Return the [x, y] coordinate for the center point of the cell that contains the specified text.  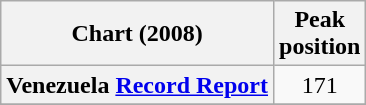
Chart (2008) [138, 34]
Venezuela Record Report [138, 85]
Peakposition [320, 34]
171 [320, 85]
